Provide the [X, Y] coordinate of the cell's center where the given text is located.  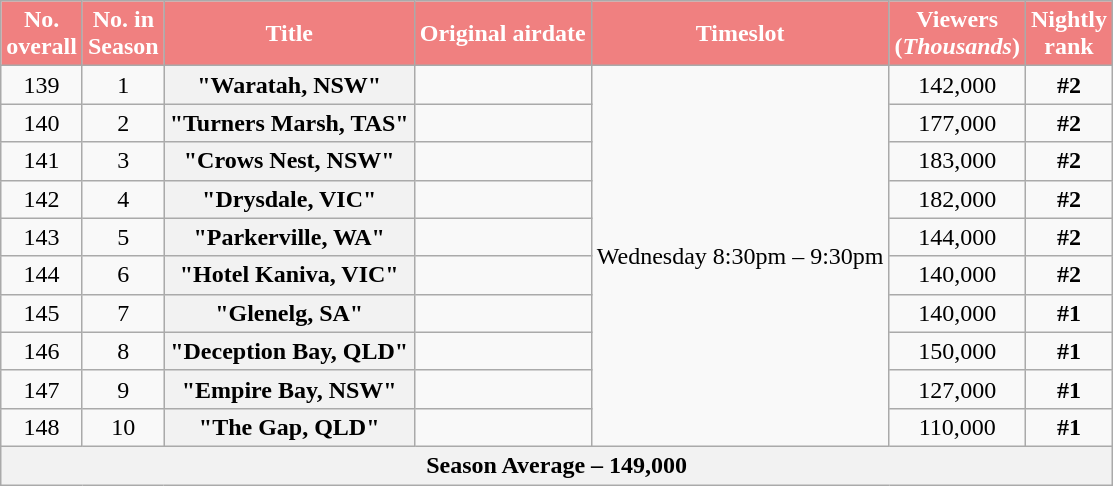
110,000 [957, 427]
147 [42, 389]
"The Gap, QLD" [289, 427]
145 [42, 313]
6 [123, 275]
139 [42, 85]
"Drysdale, VIC" [289, 199]
Original airdate [502, 34]
146 [42, 351]
"Glenelg, SA" [289, 313]
Title [289, 34]
150,000 [957, 351]
177,000 [957, 123]
Timeslot [740, 34]
183,000 [957, 161]
"Hotel Kaniva, VIC" [289, 275]
127,000 [957, 389]
148 [42, 427]
Season Average – 149,000 [557, 465]
2 [123, 123]
"Crows Nest, NSW" [289, 161]
7 [123, 313]
1 [123, 85]
5 [123, 237]
"Deception Bay, QLD" [289, 351]
Nightlyrank [1068, 34]
10 [123, 427]
140 [42, 123]
142 [42, 199]
Wednesday 8:30pm – 9:30pm [740, 256]
"Parkerville, WA" [289, 237]
8 [123, 351]
4 [123, 199]
141 [42, 161]
Viewers(Thousands) [957, 34]
144 [42, 275]
"Empire Bay, NSW" [289, 389]
144,000 [957, 237]
143 [42, 237]
"Waratah, NSW" [289, 85]
9 [123, 389]
182,000 [957, 199]
3 [123, 161]
142,000 [957, 85]
"Turners Marsh, TAS" [289, 123]
No. in Season [123, 34]
No. overall [42, 34]
